Pinpoint the cell where the given text exists, returning its (X, Y) midpoint coordinate. 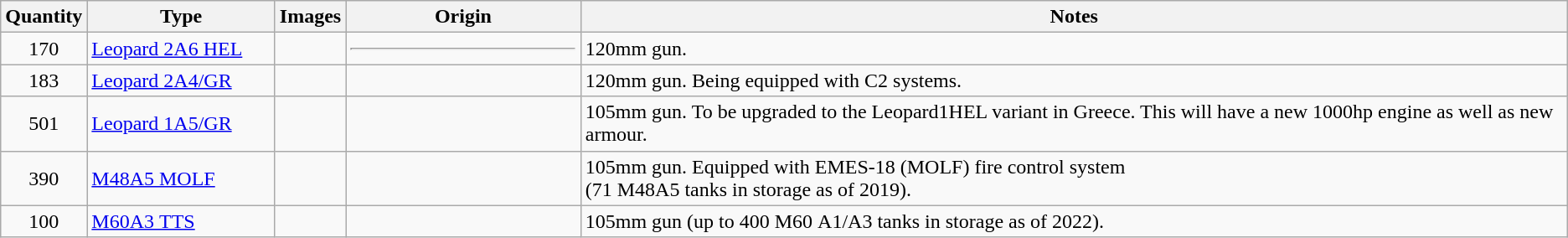
Type (181, 17)
105mm gun. To be upgraded to the Leopard1HEL variant in Greece. This will have a new 1000hp engine as well as new armour. (1074, 124)
Origin (464, 17)
Images (310, 17)
Leopard 1A5/GR (181, 124)
M48A5 MOLF (181, 178)
Leopard 2A4/GR (181, 80)
Notes (1074, 17)
105mm gun. Equipped with EMES-18 (MOLF) fire control system(71 M48A5 tanks in storage as of 2019). (1074, 178)
120mm gun. (1074, 49)
Μ60Α3 TTS (181, 221)
Leopard 2A6 HEL (181, 49)
105mm gun (up to 400 Μ60 A1/A3 tanks in storage as of 2022). (1074, 221)
390 (44, 178)
Quantity (44, 17)
100 (44, 221)
183 (44, 80)
501 (44, 124)
170 (44, 49)
120mm gun. Being equipped with C2 systems. (1074, 80)
